Extract the (X, Y) coordinate from the center of the cell holding the provided text.  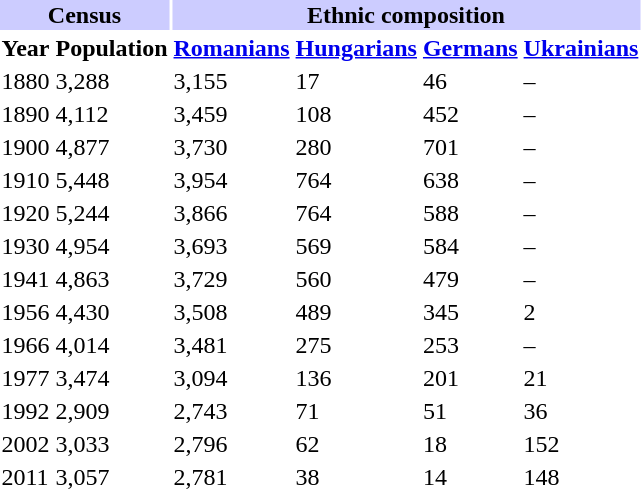
479 (470, 279)
Population (112, 48)
3,693 (232, 246)
3,459 (232, 114)
1900 (26, 147)
18 (470, 444)
Romanians (232, 48)
1910 (26, 180)
1966 (26, 345)
1977 (26, 378)
4,877 (112, 147)
1992 (26, 411)
3,954 (232, 180)
3,033 (112, 444)
3,508 (232, 312)
4,863 (112, 279)
584 (470, 246)
2,796 (232, 444)
2 (581, 312)
3,288 (112, 81)
1941 (26, 279)
3,094 (232, 378)
Year (26, 48)
275 (356, 345)
2002 (26, 444)
Census (84, 15)
3,729 (232, 279)
4,430 (112, 312)
21 (581, 378)
62 (356, 444)
560 (356, 279)
1880 (26, 81)
253 (470, 345)
51 (470, 411)
108 (356, 114)
46 (470, 81)
3,481 (232, 345)
2,909 (112, 411)
4,112 (112, 114)
489 (356, 312)
3,730 (232, 147)
5,244 (112, 213)
Ethnic composition (406, 15)
3,474 (112, 378)
36 (581, 411)
345 (470, 312)
136 (356, 378)
569 (356, 246)
452 (470, 114)
1956 (26, 312)
Germans (470, 48)
3,866 (232, 213)
152 (581, 444)
1930 (26, 246)
4,014 (112, 345)
5,448 (112, 180)
1920 (26, 213)
4,954 (112, 246)
1890 (26, 114)
588 (470, 213)
3,155 (232, 81)
280 (356, 147)
2,743 (232, 411)
201 (470, 378)
638 (470, 180)
701 (470, 147)
17 (356, 81)
Ukrainians (581, 48)
Hungarians (356, 48)
71 (356, 411)
